Extract the [X, Y] coordinate from the center of the cell holding the provided text.  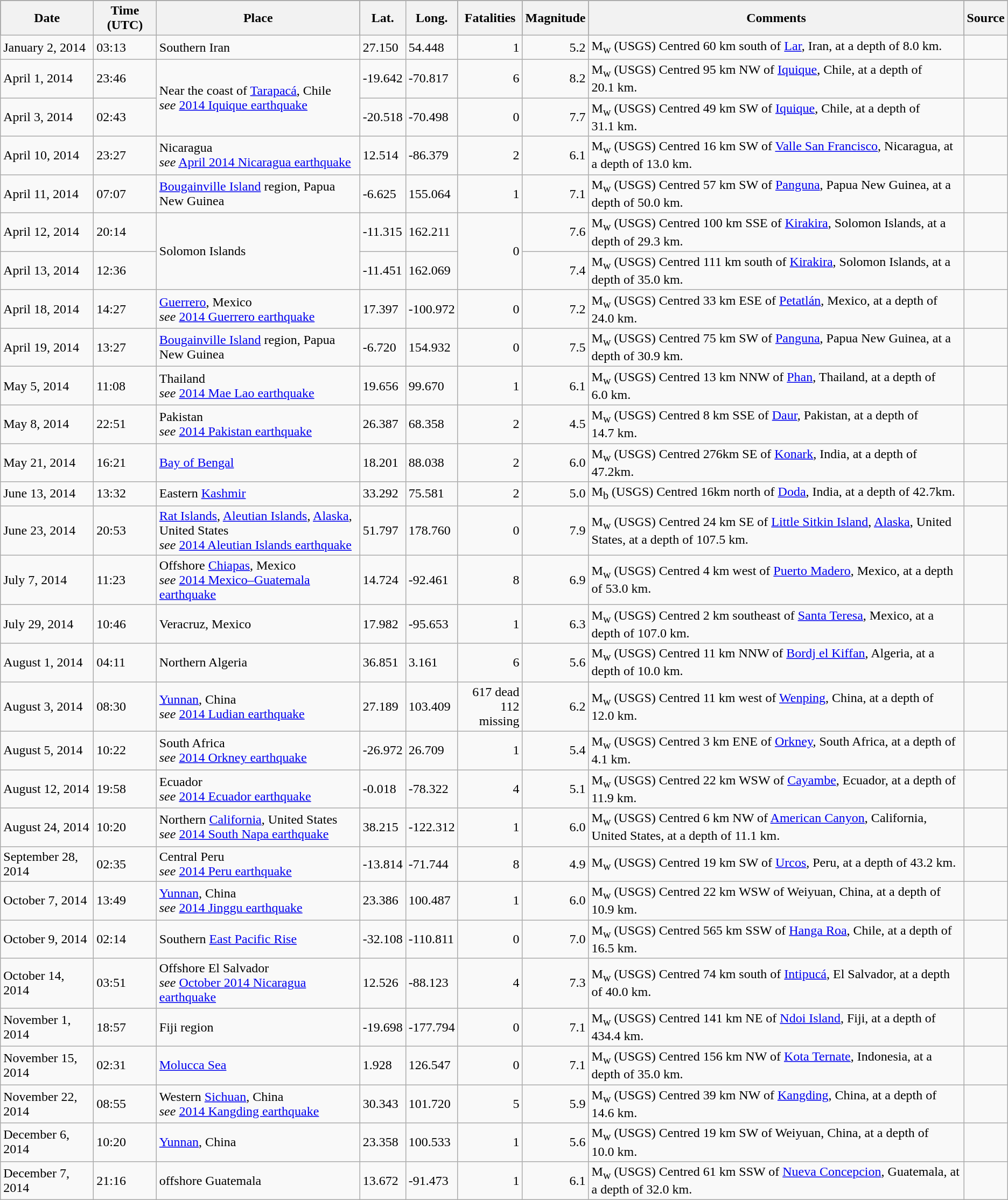
103.409 [432, 706]
75.581 [432, 494]
August 24, 2014 [47, 827]
23.386 [382, 900]
April 10, 2014 [47, 155]
51.797 [382, 530]
18.201 [382, 463]
126.547 [432, 1065]
-6.625 [382, 194]
Southern East Pacific Rise [258, 939]
November 15, 2014 [47, 1065]
Northern Algeria [258, 662]
-70.498 [432, 117]
Mw (USGS) Centred 33 km ESE of Petatlán, Mexico, at a depth of 24.0 km. [776, 309]
27.189 [382, 706]
Yunnan, China see 2014 Jinggu earthquake [258, 900]
-100.972 [432, 309]
7.3 [556, 983]
Mw (USGS) Centred 156 km NW of Kota Ternate, Indonesia, at a depth of 35.0 km. [776, 1065]
17.982 [382, 623]
178.760 [432, 530]
July 7, 2014 [47, 580]
Place [258, 18]
Mw (USGS) Centred 111 km south of Kirakira, Solomon Islands, at a depth of 35.0 km. [776, 270]
November 1, 2014 [47, 1027]
December 6, 2014 [47, 1142]
Mb (USGS) Centred 16km north of Doda, India, at a depth of 42.7km. [776, 494]
-0.018 [382, 789]
offshore Guatemala [258, 1180]
5.9 [556, 1104]
April 13, 2014 [47, 270]
7.6 [556, 233]
Yunnan, China see 2014 Ludian earthquake [258, 706]
38.215 [382, 827]
Mw (USGS) Centred 22 km WSW of Cayambe, Ecuador, at a depth of 11.9 km. [776, 789]
Mw (USGS) Centred 13 km NNW of Phan, Thailand, at a depth of 6.0 km. [776, 385]
April 11, 2014 [47, 194]
7.0 [556, 939]
5.0 [556, 494]
September 28, 2014 [47, 864]
Mw (USGS) Centred 49 km SW of Iquique, Chile, at a depth of 31.1 km. [776, 117]
Mw (USGS) Centred 74 km south of Intipucá, El Salvador, at a depth of 40.0 km. [776, 983]
August 3, 2014 [47, 706]
7.7 [556, 117]
July 29, 2014 [47, 623]
02:14 [125, 939]
12:36 [125, 270]
April 18, 2014 [47, 309]
October 14, 2014 [47, 983]
13:27 [125, 348]
5.2 [556, 47]
Mw (USGS) Centred 57 km SW of Panguna, Papua New Guinea, at a depth of 50.0 km. [776, 194]
Mw (USGS) Centred 19 km SW of Urcos, Peru, at a depth of 43.2 km. [776, 864]
Eastern Kashmir [258, 494]
26.387 [382, 424]
May 5, 2014 [47, 385]
99.670 [432, 385]
10:46 [125, 623]
02:35 [125, 864]
Mw (USGS) Centred 19 km SW of Weiyuan, China, at a depth of 10.0 km. [776, 1142]
36.851 [382, 662]
Mw (USGS) Centred 60 km south of Lar, Iran, at a depth of 8.0 km. [776, 47]
Mw (USGS) Centred 2 km southeast of Santa Teresa, Mexico, at a depth of 107.0 km. [776, 623]
5.4 [556, 750]
13:49 [125, 900]
-122.312 [432, 827]
Fiji region [258, 1027]
Northern California, United States see 2014 South Napa earthquake [258, 827]
7.2 [556, 309]
Ecuador see 2014 Ecuador earthquake [258, 789]
Mw (USGS) Centred 61 km SSW of Nueva Concepcion, Guatemala, at a depth of 32.0 km. [776, 1180]
-88.123 [432, 983]
Near the coast of Tarapacá, Chile see 2014 Iquique earthquake [258, 98]
-19.698 [382, 1027]
Mw (USGS) Centred 22 km WSW of Weiyuan, China, at a depth of 10.9 km. [776, 900]
Mw (USGS) Centred 11 km west of Wenping, China, at a depth of 12.0 km. [776, 706]
8.2 [556, 79]
August 12, 2014 [47, 789]
Molucca Sea [258, 1065]
Mw (USGS) Centred 16 km SW of Valle San Francisco, Nicaragua, at a depth of 13.0 km. [776, 155]
Solomon Islands [258, 252]
April 3, 2014 [47, 117]
20:14 [125, 233]
October 7, 2014 [47, 900]
Comments [776, 18]
-11.451 [382, 270]
68.358 [432, 424]
18:57 [125, 1027]
Mw (USGS) Centred 3 km ENE of Orkney, South Africa, at a depth of 4.1 km. [776, 750]
02:43 [125, 117]
101.720 [432, 1104]
-13.814 [382, 864]
27.150 [382, 47]
Mw (USGS) Centred 95 km NW of Iquique, Chile, at a depth of 20.1 km. [776, 79]
-70.817 [432, 79]
Bay of Bengal [258, 463]
88.038 [432, 463]
Time (UTC) [125, 18]
December 7, 2014 [47, 1180]
Mw (USGS) Centred 100 km SSE of Kirakira, Solomon Islands, at a depth of 29.3 km. [776, 233]
54.448 [432, 47]
5 [490, 1104]
June 13, 2014 [47, 494]
Mw (USGS) Centred 565 km SSW of Hanga Roa, Chile, at a depth of 16.5 km. [776, 939]
33.292 [382, 494]
Fatalities [490, 18]
August 1, 2014 [47, 662]
Mw (USGS) Centred 6 km NW of American Canyon, California, United States, at a depth of 11.1 km. [776, 827]
-86.379 [432, 155]
-91.473 [432, 1180]
Date [47, 18]
Guerrero, Mexico see 2014 Guerrero earthquake [258, 309]
6.2 [556, 706]
13.672 [382, 1180]
7.4 [556, 270]
Source [985, 18]
14.724 [382, 580]
October 9, 2014 [47, 939]
16:21 [125, 463]
11:08 [125, 385]
-95.653 [432, 623]
21:16 [125, 1180]
-92.461 [432, 580]
23:27 [125, 155]
11:23 [125, 580]
Thailand see 2014 Mae Lao earthquake [258, 385]
-6.720 [382, 348]
Yunnan, China [258, 1142]
26.709 [432, 750]
Long. [432, 18]
Nicaragua see April 2014 Nicaragua earthquake [258, 155]
4.5 [556, 424]
7.9 [556, 530]
154.932 [432, 348]
617 dead 112 missing [490, 706]
-78.322 [432, 789]
Mw (USGS) Centred 24 km SE of Little Sitkin Island, Alaska, United States, at a depth of 107.5 km. [776, 530]
April 1, 2014 [47, 79]
August 5, 2014 [47, 750]
-110.811 [432, 939]
Mw (USGS) Centred 11 km NNW of Bordj el Kiffan, Algeria, at a depth of 10.0 km. [776, 662]
19.656 [382, 385]
12.514 [382, 155]
-32.108 [382, 939]
Mw (USGS) Centred 141 km NE of Ndoi Island, Fiji, at a depth of 434.4 km. [776, 1027]
20:53 [125, 530]
3.161 [432, 662]
17.397 [382, 309]
April 19, 2014 [47, 348]
Mw (USGS) Centred 4 km west of Puerto Madero, Mexico, at a depth of 53.0 km. [776, 580]
Western Sichuan, China see 2014 Kangding earthquake [258, 1104]
Offshore Chiapas, Mexico see 2014 Mexico–Guatemala earthquake [258, 580]
155.064 [432, 194]
4.9 [556, 864]
23.358 [382, 1142]
03:51 [125, 983]
May 21, 2014 [47, 463]
May 8, 2014 [47, 424]
1.928 [382, 1065]
Pakistan see 2014 Pakistan earthquake [258, 424]
19:58 [125, 789]
100.487 [432, 900]
Mw (USGS) Centred 39 km NW of Kangding, China, at a depth of 14.6 km. [776, 1104]
-26.972 [382, 750]
Central Peru see 2014 Peru earthquake [258, 864]
08:30 [125, 706]
13:32 [125, 494]
6.3 [556, 623]
April 12, 2014 [47, 233]
-19.642 [382, 79]
Mw (USGS) Centred 8 km SSE of Daur, Pakistan, at a depth of 14.7 km. [776, 424]
12.526 [382, 983]
Mw (USGS) Centred 276km SE of Konark, India, at a depth of 47.2km. [776, 463]
June 23, 2014 [47, 530]
Southern Iran [258, 47]
03:13 [125, 47]
November 22, 2014 [47, 1104]
5.1 [556, 789]
162.069 [432, 270]
January 2, 2014 [47, 47]
10:22 [125, 750]
Magnitude [556, 18]
7.5 [556, 348]
30.343 [382, 1104]
Veracruz, Mexico [258, 623]
08:55 [125, 1104]
07:07 [125, 194]
04:11 [125, 662]
-11.315 [382, 233]
162.211 [432, 233]
6.9 [556, 580]
14:27 [125, 309]
-20.518 [382, 117]
22:51 [125, 424]
-71.744 [432, 864]
Lat. [382, 18]
Mw (USGS) Centred 75 km SW of Panguna, Papua New Guinea, at a depth of 30.9 km. [776, 348]
Rat Islands, Aleutian Islands, Alaska, United States see 2014 Aleutian Islands earthquake [258, 530]
02:31 [125, 1065]
South Africa see 2014 Orkney earthquake [258, 750]
Offshore El Salvador see October 2014 Nicaragua earthquake [258, 983]
23:46 [125, 79]
-177.794 [432, 1027]
100.533 [432, 1142]
